Pinpoint the cell where the given text exists, returning its (x, y) midpoint coordinate. 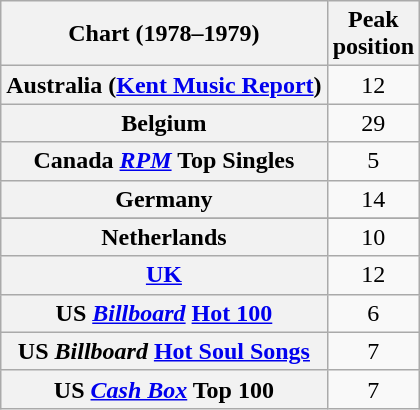
Netherlands (164, 237)
6 (373, 313)
US Billboard Hot 100 (164, 313)
5 (373, 161)
Canada RPM Top Singles (164, 161)
Germany (164, 199)
Australia (Kent Music Report) (164, 85)
UK (164, 275)
29 (373, 123)
Belgium (164, 123)
US Cash Box Top 100 (164, 389)
US Billboard Hot Soul Songs (164, 351)
Chart (1978–1979) (164, 34)
14 (373, 199)
10 (373, 237)
Peakposition (373, 34)
